From the cell containing the given text, extract its center point as [X, Y] coordinate. 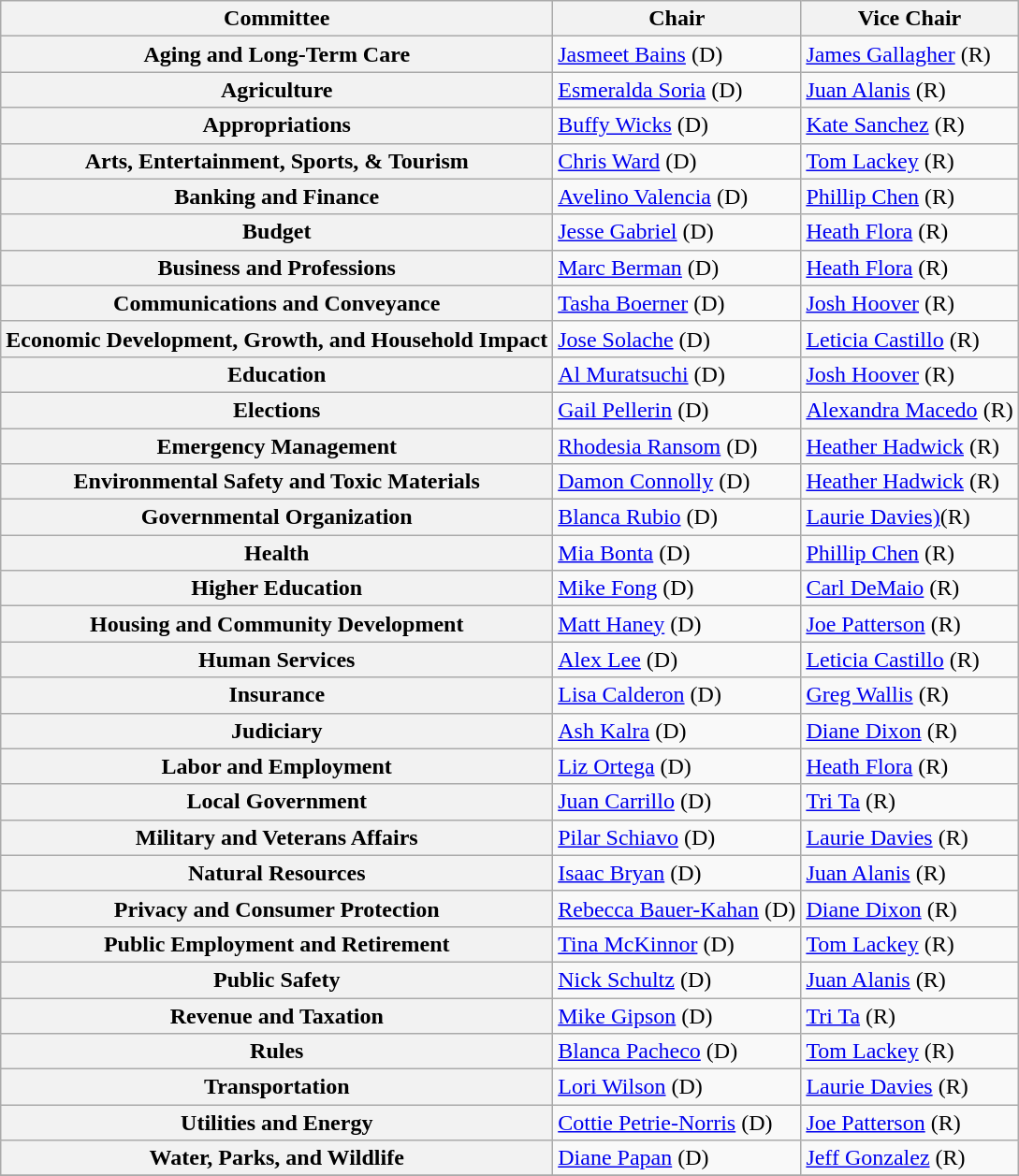
Cottie Petrie-Norris (D) [677, 1123]
Nick Schultz (D) [677, 980]
Vice Chair [910, 19]
Budget [277, 232]
Insurance [277, 695]
Damon Connolly (D) [677, 482]
Mia Bonta (D) [677, 553]
Natural Resources [277, 873]
Banking and Finance [277, 196]
Emergency Management [277, 446]
Housing and Community Development [277, 624]
Governmental Organization [277, 517]
Al Muratsuchi (D) [677, 374]
Public Employment and Retirement [277, 944]
Revenue and Taxation [277, 1015]
Health [277, 553]
Esmeralda Soria (D) [677, 90]
Diane Papan (D) [677, 1158]
Pilar Schiavo (D) [677, 837]
Lori Wilson (D) [677, 1087]
Appropriations [277, 125]
Alex Lee (D) [677, 660]
Liz Ortega (D) [677, 766]
Rhodesia Ransom (D) [677, 446]
Education [277, 374]
Lisa Calderon (D) [677, 695]
Labor and Employment [277, 766]
Utilities and Energy [277, 1123]
Chair [677, 19]
Human Services [277, 660]
Jose Solache (D) [677, 339]
James Gallagher (R) [910, 54]
Transportation [277, 1087]
Local Government [277, 802]
Arts, Entertainment, Sports, & Tourism [277, 161]
Higher Education [277, 588]
Blanca Rubio (D) [677, 517]
Isaac Bryan (D) [677, 873]
Chris Ward (D) [677, 161]
Tasha Boerner (D) [677, 303]
Economic Development, Growth, and Household Impact [277, 339]
Blanca Pacheco (D) [677, 1052]
Laurie Davies)(R) [910, 517]
Avelino Valencia (D) [677, 196]
Jasmeet Bains (D) [677, 54]
Privacy and Consumer Protection [277, 908]
Rebecca Bauer-Kahan (D) [677, 908]
Elections [277, 410]
Kate Sanchez (R) [910, 125]
Gail Pellerin (D) [677, 410]
Marc Berman (D) [677, 268]
Tina McKinnor (D) [677, 944]
Judiciary [277, 731]
Juan Carrillo (D) [677, 802]
Carl DeMaio (R) [910, 588]
Alexandra Macedo (R) [910, 410]
Jeff Gonzalez (R) [910, 1158]
Public Safety [277, 980]
Rules [277, 1052]
Business and Professions [277, 268]
Buffy Wicks (D) [677, 125]
Environmental Safety and Toxic Materials [277, 482]
Matt Haney (D) [677, 624]
Aging and Long-Term Care [277, 54]
Military and Veterans Affairs [277, 837]
Mike Fong (D) [677, 588]
Ash Kalra (D) [677, 731]
Mike Gipson (D) [677, 1015]
Jesse Gabriel (D) [677, 232]
Water, Parks, and Wildlife [277, 1158]
Greg Wallis (R) [910, 695]
Committee [277, 19]
Communications and Conveyance [277, 303]
Agriculture [277, 90]
